Locate the cell with the specified text and output its [x, y] center coordinate. 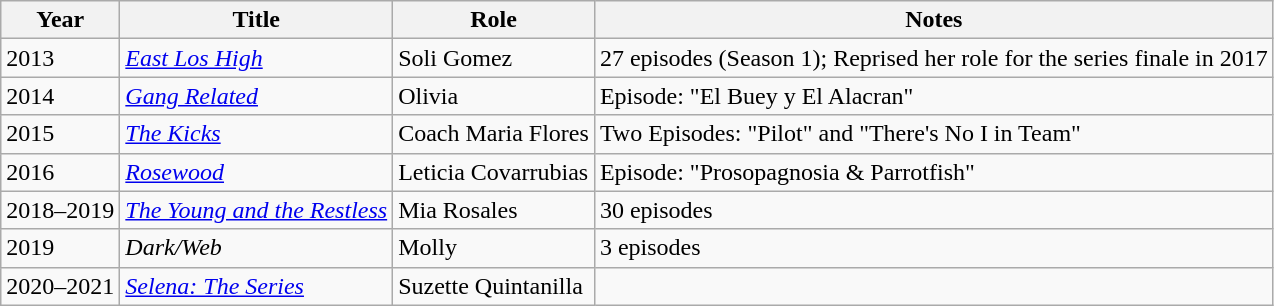
Coach Maria Flores [494, 134]
East Los High [256, 58]
Episode: "Prosopagnosia & Parrotfish" [934, 172]
Molly [494, 248]
Mia Rosales [494, 210]
2020–2021 [60, 286]
2019 [60, 248]
Selena: The Series [256, 286]
Notes [934, 20]
Gang Related [256, 96]
2018–2019 [60, 210]
2013 [60, 58]
3 episodes [934, 248]
The Kicks [256, 134]
2014 [60, 96]
27 episodes (Season 1); Reprised her role for the series finale in 2017 [934, 58]
Suzette Quintanilla [494, 286]
Soli Gomez [494, 58]
30 episodes [934, 210]
Rosewood [256, 172]
Year [60, 20]
Leticia Covarrubias [494, 172]
Episode: "El Buey y El Alacran" [934, 96]
Dark/Web [256, 248]
Role [494, 20]
The Young and the Restless [256, 210]
2016 [60, 172]
Title [256, 20]
Two Episodes: "Pilot" and "There's No I in Team" [934, 134]
Olivia [494, 96]
2015 [60, 134]
